Find where the given text appears and provide that cell's center as (X, Y) coordinate. 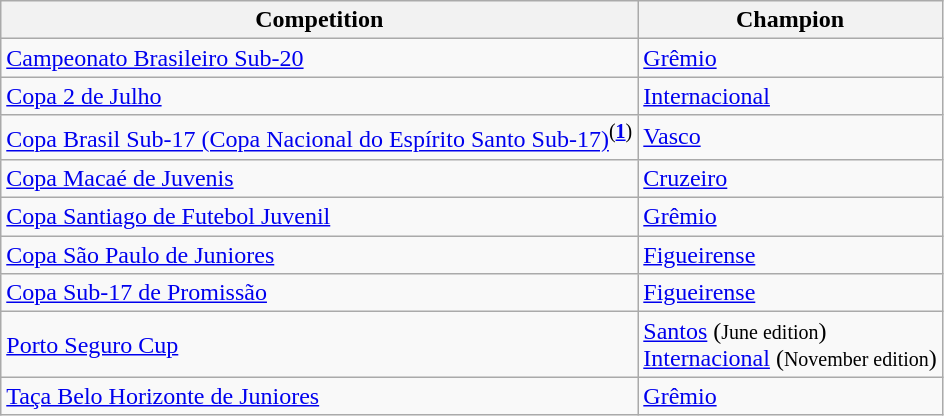
Campeonato Brasileiro Sub-20 (320, 58)
Copa Sub-17 de Promissão (320, 293)
Champion (790, 20)
Competition (320, 20)
Santos (June edition)Internacional (November edition) (790, 344)
Copa Macaé de Juvenis (320, 178)
Copa São Paulo de Juniores (320, 255)
Vasco (790, 138)
Porto Seguro Cup (320, 344)
Copa 2 de Julho (320, 96)
Copa Santiago de Futebol Juvenil (320, 217)
Taça Belo Horizonte de Juniores (320, 396)
Internacional (790, 96)
Copa Brasil Sub-17 (Copa Nacional do Espírito Santo Sub-17)(1) (320, 138)
Cruzeiro (790, 178)
